Return the [X, Y] coordinate for the center point of the cell that contains the specified text.  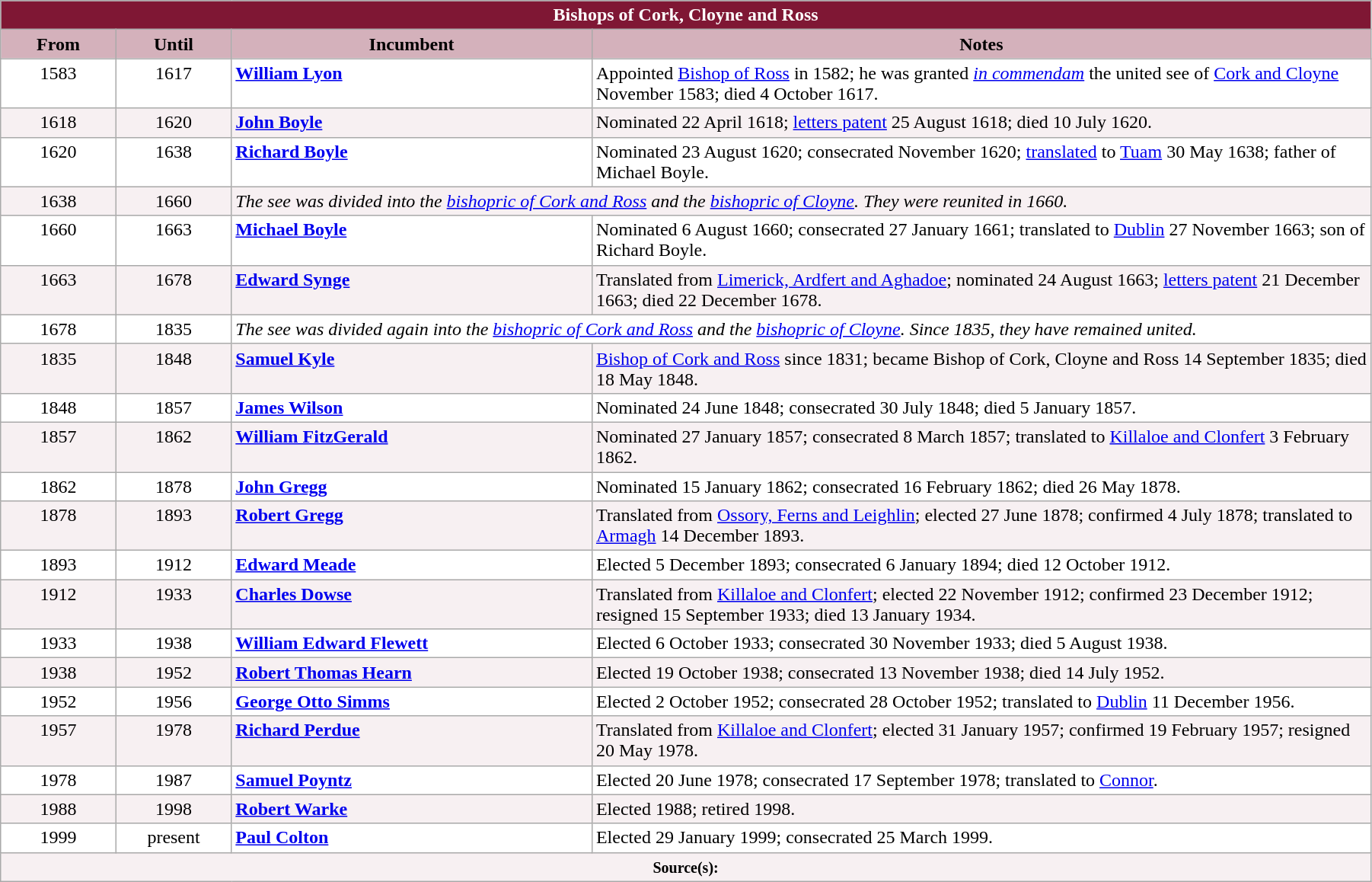
John Gregg [412, 487]
Nominated 27 January 1857; consecrated 8 March 1857; translated to Killaloe and Clonfert 3 February 1862. [981, 446]
Michael Boyle [412, 241]
Until [174, 44]
Robert Gregg [412, 526]
Nominated 23 August 1620; consecrated November 1620; translated to Tuam 30 May 1638; father of Michael Boyle. [981, 161]
William Edward Flewett [412, 644]
William Lyon [412, 84]
Paul Colton [412, 838]
Elected 20 June 1978; consecrated 17 September 1978; translated to Connor. [981, 780]
Source(s): [686, 867]
Translated from Ossory, Ferns and Leighlin; elected 27 June 1878; confirmed 4 July 1878; translated to Armagh 14 December 1893. [981, 526]
The see was divided into the bishopric of Cork and Ross and the bishopric of Cloyne. They were reunited in 1660. [801, 201]
Notes [981, 44]
Elected 6 October 1933; consecrated 30 November 1933; died 5 August 1938. [981, 644]
Translated from Killaloe and Clonfert; elected 22 November 1912; confirmed 23 December 1912; resigned 15 September 1933; died 13 January 1934. [981, 605]
Edward Meade [412, 565]
Samuel Kyle [412, 369]
Richard Perdue [412, 740]
Richard Boyle [412, 161]
William FitzGerald [412, 446]
1956 [174, 701]
Edward Synge [412, 289]
Bishops of Cork, Cloyne and Ross [686, 15]
Samuel Poyntz [412, 780]
Nominated 6 August 1660; consecrated 27 January 1661; translated to Dublin 27 November 1663; son of Richard Boyle. [981, 241]
The see was divided again into the bishopric of Cork and Ross and the bishopric of Cloyne. Since 1835, they have remained united. [801, 329]
John Boyle [412, 123]
1987 [174, 780]
1618 [59, 123]
1617 [174, 84]
Elected 1988; retired 1998. [981, 809]
George Otto Simms [412, 701]
Nominated 24 June 1848; consecrated 30 July 1848; died 5 January 1857. [981, 407]
Elected 2 October 1952; consecrated 28 October 1952; translated to Dublin 11 December 1956. [981, 701]
Elected 5 December 1893; consecrated 6 January 1894; died 12 October 1912. [981, 565]
1957 [59, 740]
1988 [59, 809]
Translated from Killaloe and Clonfert; elected 31 January 1957; confirmed 19 February 1957; resigned 20 May 1978. [981, 740]
Appointed Bishop of Ross in 1582; he was granted in commendam the united see of Cork and Cloyne November 1583; died 4 October 1617. [981, 84]
Robert Warke [412, 809]
1998 [174, 809]
Translated from Limerick, Ardfert and Aghadoe; nominated 24 August 1663; letters patent 21 December 1663; died 22 December 1678. [981, 289]
present [174, 838]
Bishop of Cork and Ross since 1831; became Bishop of Cork, Cloyne and Ross 14 September 1835; died 18 May 1848. [981, 369]
Robert Thomas Hearn [412, 673]
James Wilson [412, 407]
Incumbent [412, 44]
1583 [59, 84]
1999 [59, 838]
Charles Dowse [412, 605]
Nominated 15 January 1862; consecrated 16 February 1862; died 26 May 1878. [981, 487]
Nominated 22 April 1618; letters patent 25 August 1618; died 10 July 1620. [981, 123]
From [59, 44]
Elected 29 January 1999; consecrated 25 March 1999. [981, 838]
Elected 19 October 1938; consecrated 13 November 1938; died 14 July 1952. [981, 673]
